Pinpoint the cell where the given text exists, returning its [x, y] midpoint coordinate. 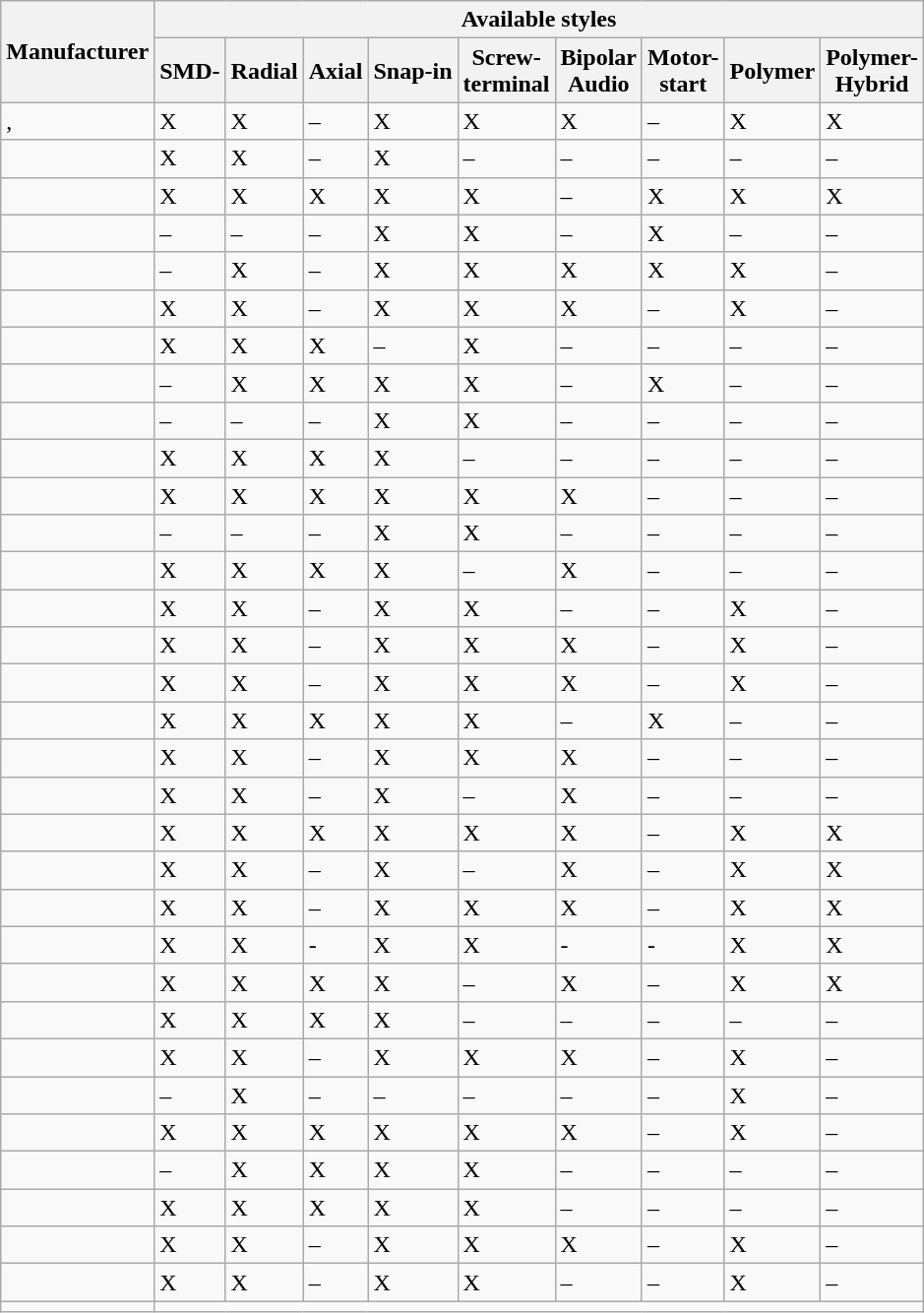
SMD- [190, 71]
Manufacturer [78, 51]
Screw-terminal [506, 71]
Radial [264, 71]
Motor-start [683, 71]
Polymer [772, 71]
Axial [336, 71]
Available styles [539, 20]
, [78, 121]
BipolarAudio [598, 71]
Snap-in [413, 71]
Polymer-Hybrid [872, 71]
